Determine the (X, Y) coordinate at the center of the cell enclosing the given text.  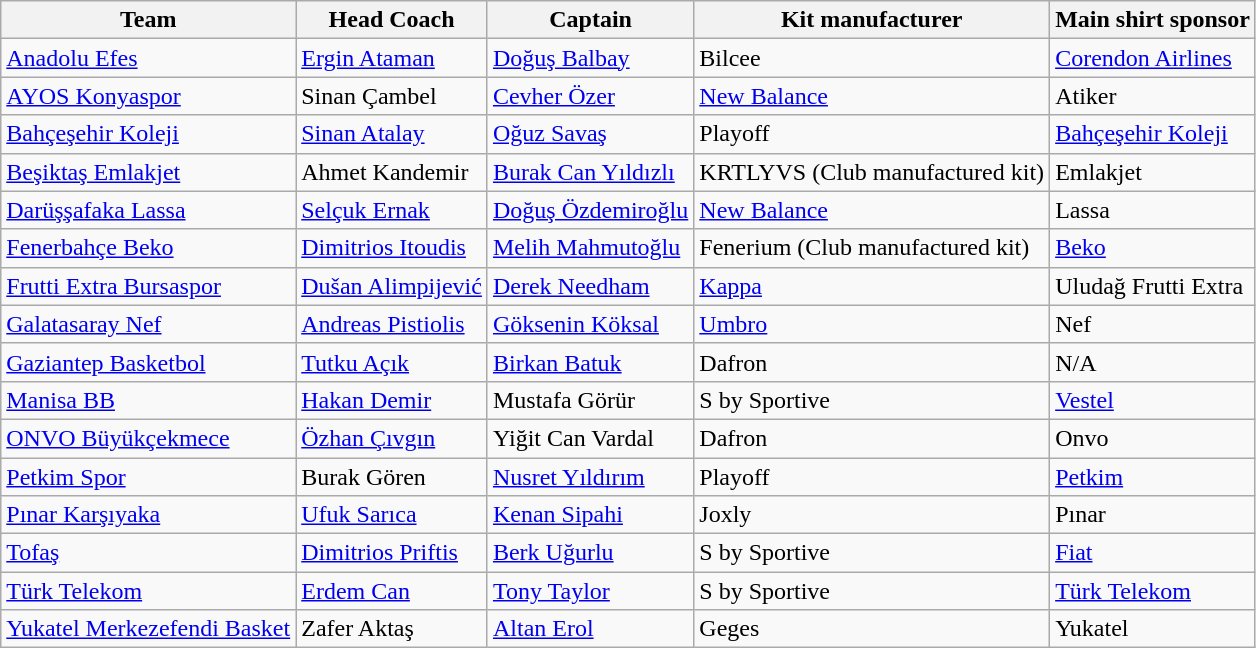
Ahmet Kandemir (392, 172)
Beko (1153, 248)
Yukatel (1153, 629)
N/A (1153, 362)
Ergin Ataman (392, 58)
Zafer Aktaş (392, 629)
Manisa BB (148, 400)
Özhan Çıvgın (392, 438)
Altan Erol (590, 629)
Hakan Demir (392, 400)
Darüşşafaka Lassa (148, 210)
Atiker (1153, 96)
Pınar Karşıyaka (148, 515)
Tofaş (148, 553)
Pınar (1153, 515)
Oğuz Savaş (590, 134)
Team (148, 20)
Doğuş Özdemiroğlu (590, 210)
Geges (872, 629)
Head Coach (392, 20)
Nusret Yıldırım (590, 477)
AYOS Konyaspor (148, 96)
Petkim Spor (148, 477)
Kappa (872, 286)
Kit manufacturer (872, 20)
Tony Taylor (590, 591)
Erdem Can (392, 591)
Mustafa Görür (590, 400)
Berk Uğurlu (590, 553)
Andreas Pistiolis (392, 324)
Beşiktaş Emlakjet (148, 172)
Frutti Extra Bursaspor (148, 286)
Petkim (1153, 477)
Nef (1153, 324)
Dušan Alimpijević (392, 286)
Bilcee (872, 58)
Sinan Atalay (392, 134)
Ufuk Sarıca (392, 515)
Selçuk Ernak (392, 210)
Onvo (1153, 438)
Yukatel Merkezefendi Basket (148, 629)
Derek Needham (590, 286)
Main shirt sponsor (1153, 20)
Lassa (1153, 210)
Galatasaray Nef (148, 324)
ONVO Büyükçekmece (148, 438)
Vestel (1153, 400)
Captain (590, 20)
Joxly (872, 515)
Fenerium (Club manufactured kit) (872, 248)
Anadolu Efes (148, 58)
Kenan Sipahi (590, 515)
KRTLYVS (Club manufactured kit) (872, 172)
Tutku Açık (392, 362)
Cevher Özer (590, 96)
Dimitrios Priftis (392, 553)
Göksenin Köksal (590, 324)
Melih Mahmutoğlu (590, 248)
Sinan Çambel (392, 96)
Corendon Airlines (1153, 58)
Dimitrios Itoudis (392, 248)
Yiğit Can Vardal (590, 438)
Uludağ Frutti Extra (1153, 286)
Umbro (872, 324)
Fenerbahçe Beko (148, 248)
Emlakjet (1153, 172)
Doğuş Balbay (590, 58)
Fiat (1153, 553)
Birkan Batuk (590, 362)
Burak Gören (392, 477)
Burak Can Yıldızlı (590, 172)
Gaziantep Basketbol (148, 362)
